Output the (X, Y) coordinate of the center of the cell containing the given text.  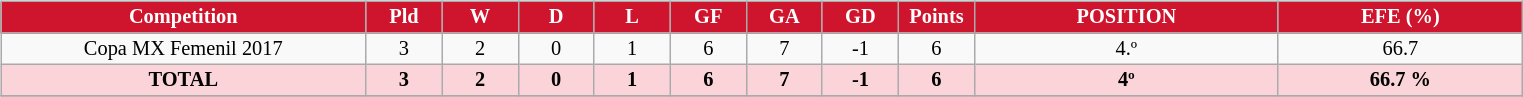
L (632, 17)
Points (936, 17)
Competition (184, 17)
W (480, 17)
GF (708, 17)
Copa MX Femenil 2017 (184, 49)
66.7 % (1400, 80)
GD (860, 17)
Pld (404, 17)
4.º (1127, 49)
66.7 (1400, 49)
POSITION (1127, 17)
GA (784, 17)
TOTAL (184, 80)
EFE (%) (1400, 17)
D (556, 17)
4º (1127, 80)
